Return the [X, Y] coordinate for the center point of the cell that contains the specified text.  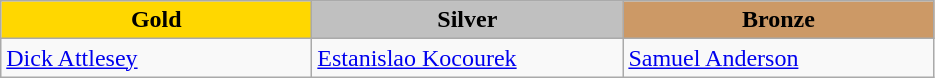
Samuel Anderson [778, 58]
Bronze [778, 20]
Silver [468, 20]
Gold [156, 20]
Estanislao Kocourek [468, 58]
Dick Attlesey [156, 58]
